Extract the [X, Y] coordinate from the center of the cell holding the provided text.  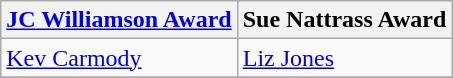
JC Williamson Award [119, 20]
Kev Carmody [119, 58]
Liz Jones [344, 58]
Sue Nattrass Award [344, 20]
